Locate the cell with the specified text and output its [X, Y] center coordinate. 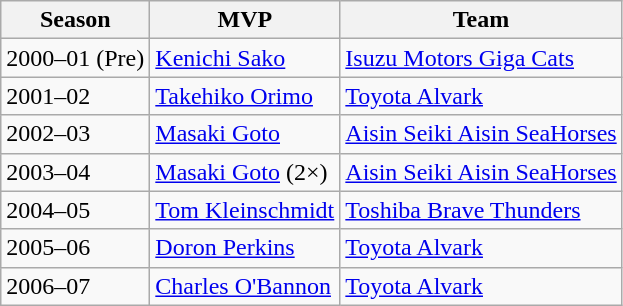
2003–04 [76, 172]
Masaki Goto (2×) [245, 172]
Doron Perkins [245, 248]
2006–07 [76, 286]
Kenichi Sako [245, 58]
MVP [245, 20]
Tom Kleinschmidt [245, 210]
Masaki Goto [245, 134]
Charles O'Bannon [245, 286]
Season [76, 20]
Isuzu Motors Giga Cats [481, 58]
2000–01 (Pre) [76, 58]
2002–03 [76, 134]
Takehiko Orimo [245, 96]
2005–06 [76, 248]
Team [481, 20]
2001–02 [76, 96]
Toshiba Brave Thunders [481, 210]
2004–05 [76, 210]
